Return [x, y] of the center of cell containing provided text 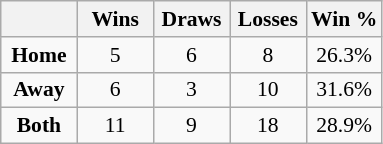
Win % [344, 19]
18 [268, 126]
11 [115, 126]
Home [39, 55]
Away [39, 90]
31.6% [344, 90]
8 [268, 55]
26.3% [344, 55]
Both [39, 126]
10 [268, 90]
Losses [268, 19]
Wins [115, 19]
9 [191, 126]
3 [191, 90]
28.9% [344, 126]
Draws [191, 19]
5 [115, 55]
